Provide the [X, Y] coordinate of the cell's center where the given text is located.  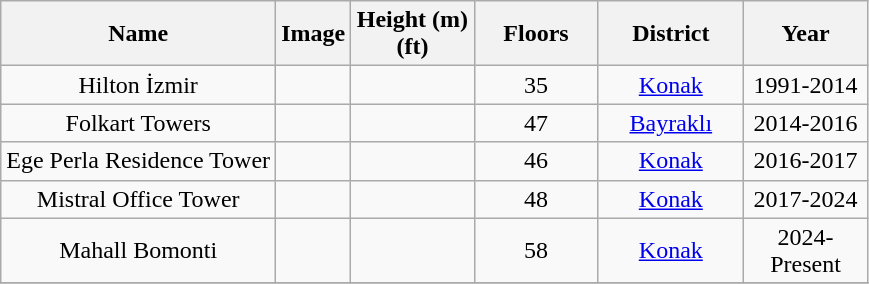
1991-2014 [806, 85]
Folkart Towers [138, 123]
35 [536, 85]
46 [536, 161]
2024-Present [806, 250]
2017-2024 [806, 199]
Mistral Office Tower [138, 199]
Bayraklı [671, 123]
Image [314, 34]
2014-2016 [806, 123]
2016-2017 [806, 161]
Hilton İzmir [138, 85]
Height (m) (ft) [413, 34]
Year [806, 34]
Ege Perla Residence Tower [138, 161]
48 [536, 199]
Name [138, 34]
47 [536, 123]
Floors [536, 34]
District [671, 34]
Mahall Bomonti [138, 250]
58 [536, 250]
